Determine the [x, y] coordinate at the center of the cell enclosing the given text.  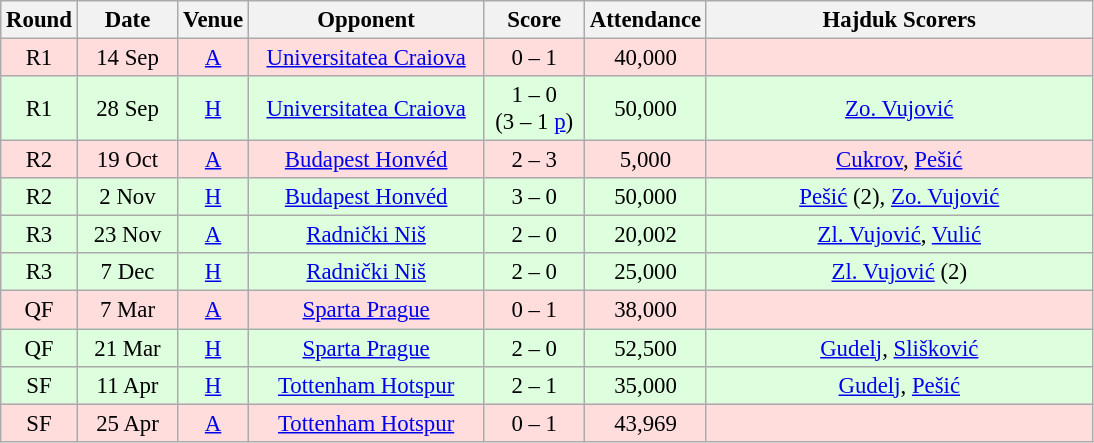
Opponent [366, 20]
25,000 [646, 273]
Zl. Vujović (2) [899, 273]
5,000 [646, 160]
14 Sep [128, 58]
2 Nov [128, 197]
7 Mar [128, 310]
Pešić (2), Zo. Vujović [899, 197]
1 – 0(3 – 1 p) [534, 108]
40,000 [646, 58]
2 – 3 [534, 160]
Score [534, 20]
38,000 [646, 310]
Gudelj, Pešić [899, 385]
Attendance [646, 20]
Zl. Vujović, Vulić [899, 235]
28 Sep [128, 108]
Date [128, 20]
7 Dec [128, 273]
Hajduk Scorers [899, 20]
Venue [214, 20]
Gudelj, Slišković [899, 348]
Cukrov, Pešić [899, 160]
11 Apr [128, 385]
20,002 [646, 235]
52,500 [646, 348]
23 Nov [128, 235]
2 – 1 [534, 385]
Round [39, 20]
3 – 0 [534, 197]
43,969 [646, 423]
35,000 [646, 385]
19 Oct [128, 160]
25 Apr [128, 423]
Zo. Vujović [899, 108]
21 Mar [128, 348]
